Pinpoint the cell where the given text exists, returning its (X, Y) midpoint coordinate. 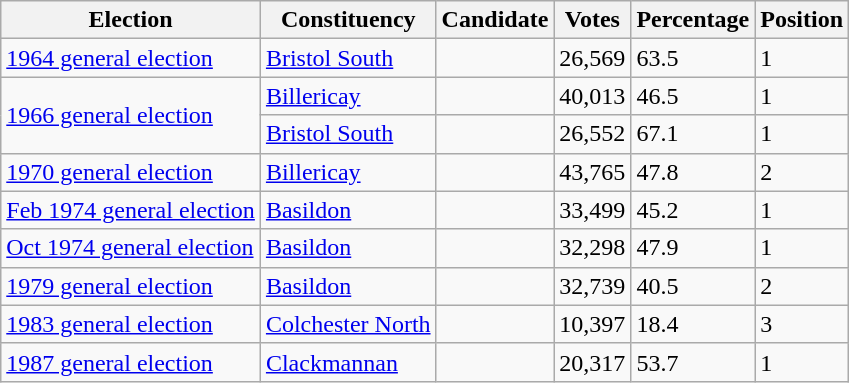
Percentage (693, 20)
Election (131, 20)
1964 general election (131, 58)
Candidate (495, 20)
40,013 (592, 96)
Votes (592, 20)
53.7 (693, 362)
32,298 (592, 248)
3 (802, 324)
47.9 (693, 248)
63.5 (693, 58)
1966 general election (131, 115)
46.5 (693, 96)
26,569 (592, 58)
1979 general election (131, 286)
40.5 (693, 286)
Feb 1974 general election (131, 210)
1983 general election (131, 324)
33,499 (592, 210)
32,739 (592, 286)
47.8 (693, 172)
18.4 (693, 324)
Position (802, 20)
1987 general election (131, 362)
67.1 (693, 134)
1970 general election (131, 172)
Clackmannan (348, 362)
26,552 (592, 134)
45.2 (693, 210)
20,317 (592, 362)
Constituency (348, 20)
Oct 1974 general election (131, 248)
Colchester North (348, 324)
10,397 (592, 324)
43,765 (592, 172)
